Provide the (x, y) coordinate of the cell's center where the given text is located.  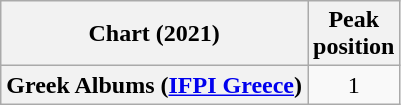
Chart (2021) (154, 34)
Peakposition (354, 34)
1 (354, 85)
Greek Albums (IFPI Greece) (154, 85)
